Extract the [x, y] coordinate from the center of the cell holding the provided text.  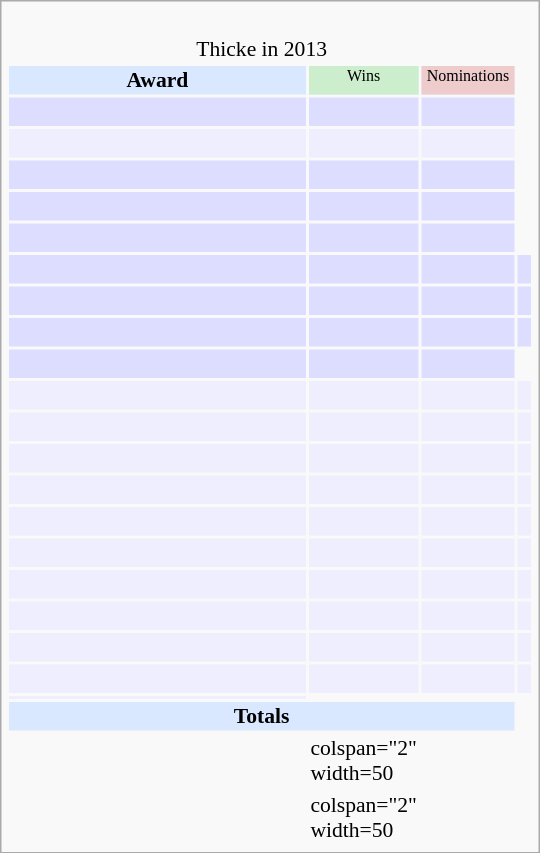
Wins [364, 80]
Totals [262, 716]
Thicke in 2013 [262, 36]
Nominations [468, 80]
Award [158, 80]
